From the cell containing the given text, extract its center point as (x, y) coordinate. 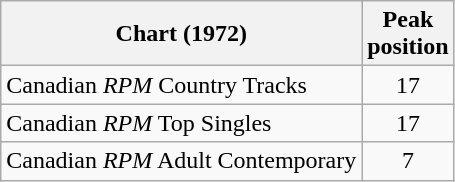
Chart (1972) (182, 34)
Canadian RPM Top Singles (182, 123)
Canadian RPM Country Tracks (182, 85)
Canadian RPM Adult Contemporary (182, 161)
Peakposition (408, 34)
7 (408, 161)
